Return the [X, Y] coordinate for the center point of the cell that contains the specified text.  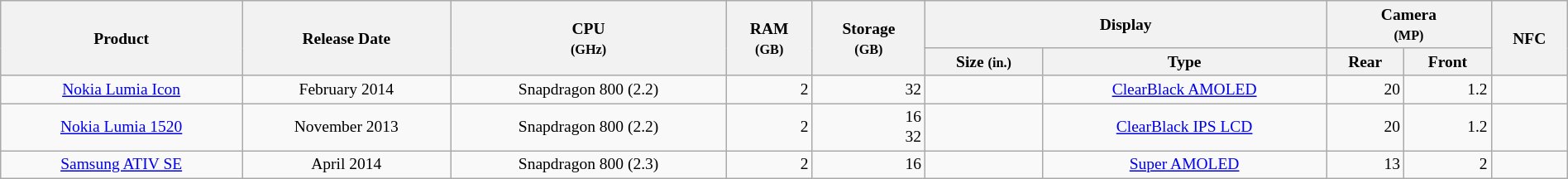
16 [868, 164]
RAM(GB) [769, 38]
Type [1184, 61]
Samsung ATIV SE [122, 164]
ClearBlack AMOLED [1184, 89]
Rear [1365, 61]
Storage(GB) [868, 38]
Front [1447, 61]
February 2014 [347, 89]
Size (in.) [984, 61]
NFC [1529, 38]
Snapdragon 800 (2.3) [589, 164]
April 2014 [347, 164]
32 [868, 89]
1632 [868, 128]
Release Date [347, 38]
November 2013 [347, 128]
ClearBlack IPS LCD [1184, 128]
CPU(GHz) [589, 38]
Nokia Lumia 1520 [122, 128]
Product [122, 38]
Camera(MP) [1409, 25]
Nokia Lumia Icon [122, 89]
Super AMOLED [1184, 164]
Display [1126, 25]
13 [1365, 164]
